Return the (X, Y) coordinate for the center point of the cell that contains the specified text.  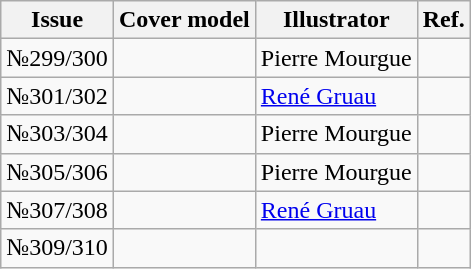
№309/310 (58, 248)
Issue (58, 20)
№303/304 (58, 134)
№301/302 (58, 96)
№299/300 (58, 58)
№307/308 (58, 210)
Cover model (184, 20)
Illustrator (336, 20)
Ref. (444, 20)
№305/306 (58, 172)
